Extract the [X, Y] coordinate from the center of the cell holding the provided text.  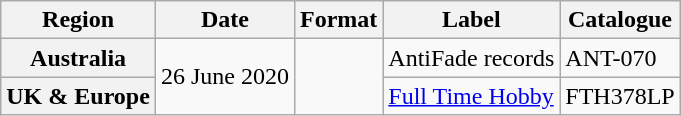
Format [338, 20]
Australia [78, 58]
ANT-070 [620, 58]
Region [78, 20]
26 June 2020 [224, 77]
AntiFade records [472, 58]
UK & Europe [78, 96]
FTH378LP [620, 96]
Date [224, 20]
Catalogue [620, 20]
Label [472, 20]
Full Time Hobby [472, 96]
